Extract the [X, Y] coordinate from the center of the cell holding the provided text.  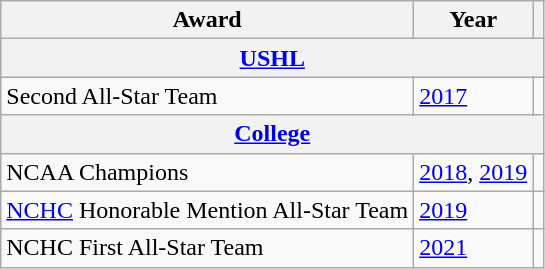
2019 [474, 210]
2018, 2019 [474, 172]
NCAA Champions [208, 172]
Award [208, 20]
NCHC Honorable Mention All-Star Team [208, 210]
Year [474, 20]
USHL [272, 58]
2017 [474, 96]
NCHC First All-Star Team [208, 248]
2021 [474, 248]
College [272, 134]
Second All-Star Team [208, 96]
